Pinpoint the cell where the given text exists, returning its (x, y) midpoint coordinate. 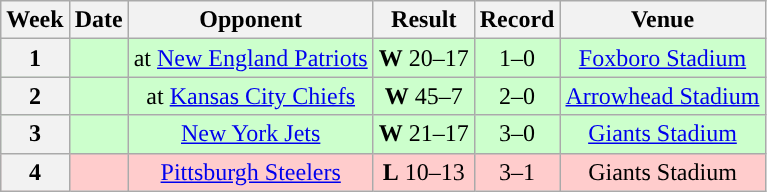
W 45–7 (424, 96)
New York Jets (250, 134)
3–0 (517, 134)
2 (35, 96)
Venue (662, 20)
2–0 (517, 96)
4 (35, 172)
Arrowhead Stadium (662, 96)
at Kansas City Chiefs (250, 96)
1 (35, 58)
Date (98, 20)
W 21–17 (424, 134)
at New England Patriots (250, 58)
Opponent (250, 20)
3 (35, 134)
Week (35, 20)
Foxboro Stadium (662, 58)
1–0 (517, 58)
Pittsburgh Steelers (250, 172)
Record (517, 20)
3–1 (517, 172)
L 10–13 (424, 172)
W 20–17 (424, 58)
Result (424, 20)
